Capture the cell that displays the provided text and extract its (x, y) central coordinate. 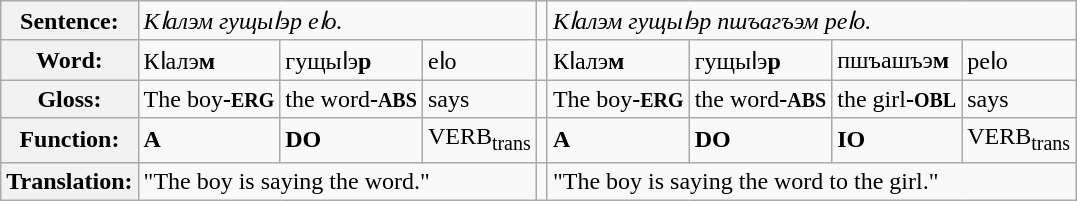
IO (897, 140)
Word: (70, 60)
"The boy is saying the word." (337, 181)
Sentence: (70, 21)
Translation: (70, 181)
еӏо (479, 60)
пшъашъэм (897, 60)
the girl-OBL (897, 99)
Function: (70, 140)
Кӏалэм гущыӏэр еӏо. (337, 21)
"The boy is saying the word to the girl." (811, 181)
Gloss: (70, 99)
реӏо (1019, 60)
Кӏалэм гущыӏэр пшъагъэм реӏо. (811, 21)
